Capture the cell that displays the provided text and extract its [x, y] central coordinate. 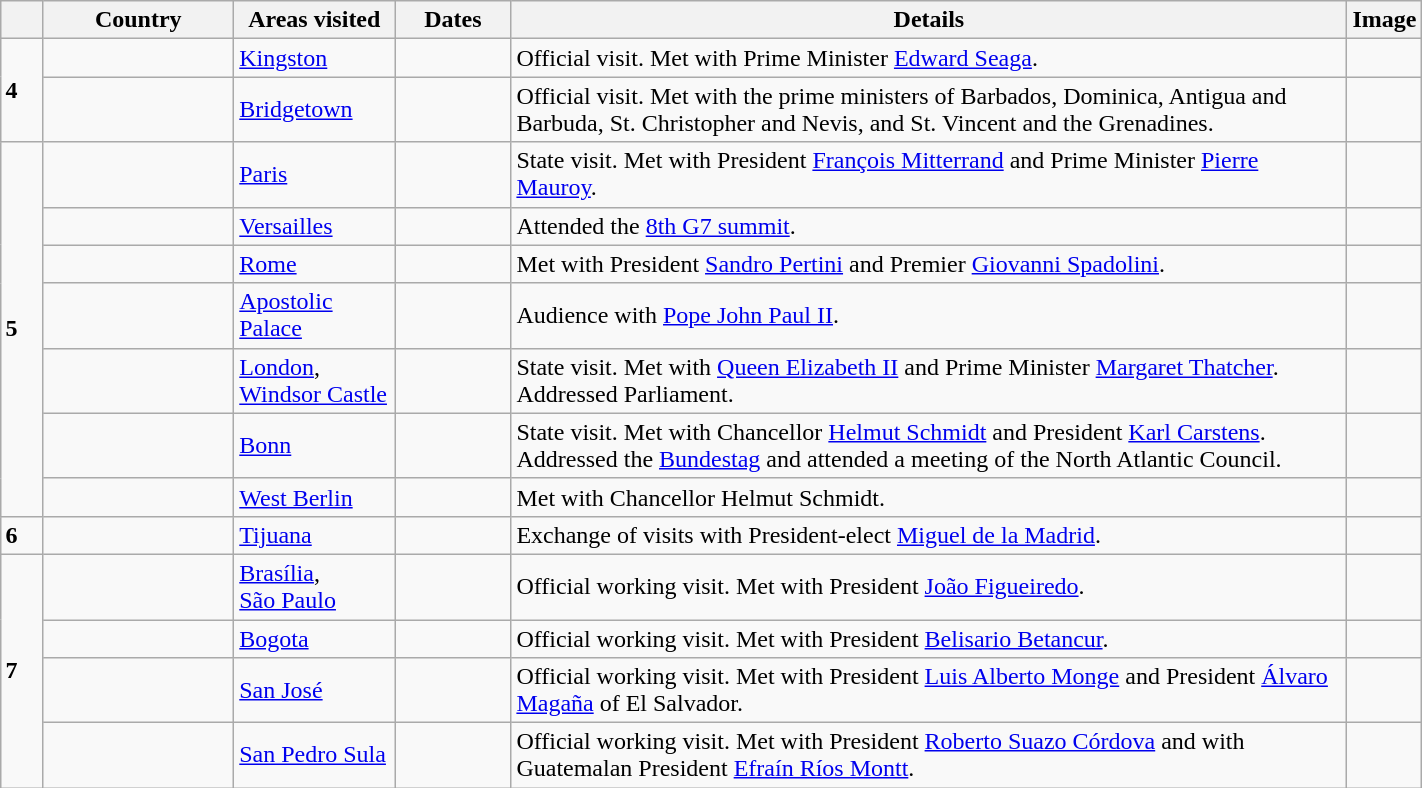
San José [314, 690]
Brasília,São Paulo [314, 586]
Country [138, 20]
Official working visit. Met with President Roberto Suazo Córdova and with Guatemalan President Efraín Ríos Montt. [929, 756]
6 [22, 535]
Apostolic Palace [314, 316]
London,Windsor Castle [314, 380]
San Pedro Sula [314, 756]
Tijuana [314, 535]
4 [22, 90]
Met with Chancellor Helmut Schmidt. [929, 497]
Image [1384, 20]
Rome [314, 264]
Met with President Sandro Pertini and Premier Giovanni Spadolini. [929, 264]
Exchange of visits with President-elect Miguel de la Madrid. [929, 535]
7 [22, 670]
Official working visit. Met with President João Figueiredo. [929, 586]
Details [929, 20]
Official visit. Met with Prime Minister Edward Seaga. [929, 58]
Bonn [314, 446]
Official working visit. Met with President Belisario Betancur. [929, 639]
State visit. Met with Queen Elizabeth II and Prime Minister Margaret Thatcher. Addressed Parliament. [929, 380]
Official working visit. Met with President Luis Alberto Monge and President Álvaro Magaña of El Salvador. [929, 690]
Paris [314, 174]
State visit. Met with President François Mitterrand and Prime Minister Pierre Mauroy. [929, 174]
Areas visited [314, 20]
Bridgetown [314, 110]
5 [22, 329]
West Berlin [314, 497]
Attended the 8th G7 summit. [929, 226]
Dates [453, 20]
Bogota [314, 639]
Audience with Pope John Paul II. [929, 316]
Kingston [314, 58]
Versailles [314, 226]
